From the cell containing the given text, extract its center point as (x, y) coordinate. 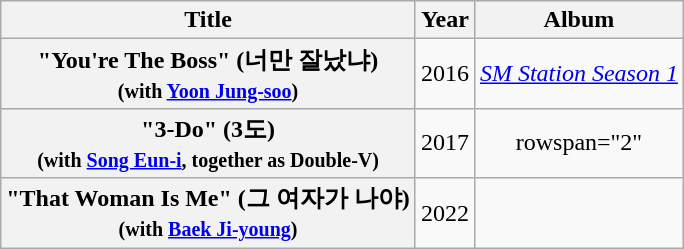
rowspan="2" (578, 143)
"3-Do" (3도)(with Song Eun-i, together as Double-V) (208, 143)
Year (444, 20)
"That Woman Is Me" (그 여자가 나야)(with Baek Ji-young) (208, 213)
"You're The Boss" (너만 잘났냐)(with Yoon Jung-soo) (208, 74)
Album (578, 20)
2022 (444, 213)
SM Station Season 1 (578, 74)
2016 (444, 74)
2017 (444, 143)
Title (208, 20)
